Pinpoint the cell where the given text exists, returning its (X, Y) midpoint coordinate. 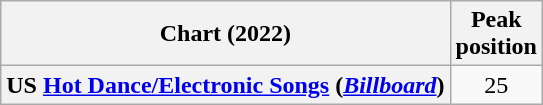
Chart (2022) (226, 34)
US Hot Dance/Electronic Songs (Billboard) (226, 85)
Peakposition (496, 34)
25 (496, 85)
